Return the (X, Y) coordinate for the center point of the cell that contains the specified text.  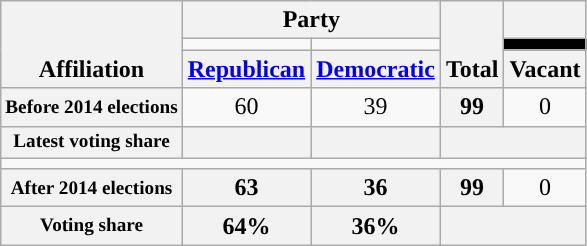
Before 2014 elections (92, 107)
Democratic (376, 69)
Total (472, 44)
Republican (246, 69)
39 (376, 107)
64% (246, 226)
After 2014 elections (92, 188)
Party (311, 20)
Latest voting share (92, 142)
36% (376, 226)
Vacant (545, 69)
63 (246, 188)
Affiliation (92, 44)
60 (246, 107)
Voting share (92, 226)
36 (376, 188)
